Determine the (x, y) coordinate at the center of the cell enclosing the given text.  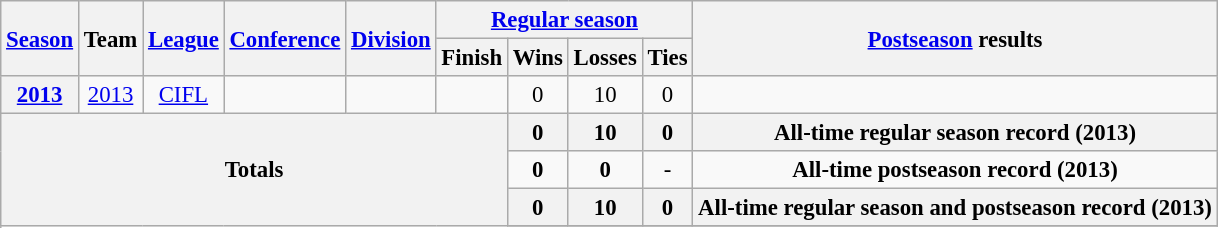
All-time regular season and postseason record (2013) (955, 208)
League (184, 38)
Losses (605, 58)
Finish (472, 58)
Ties (668, 58)
Division (391, 38)
Season (40, 38)
Conference (285, 38)
Wins (538, 58)
Postseason results (955, 38)
All-time postseason record (2013) (955, 170)
Regular season (564, 20)
CIFL (184, 95)
Team (110, 38)
Totals (254, 170)
- (668, 170)
All-time regular season record (2013) (955, 133)
